Output the (x, y) coordinate of the center of the cell containing the given text.  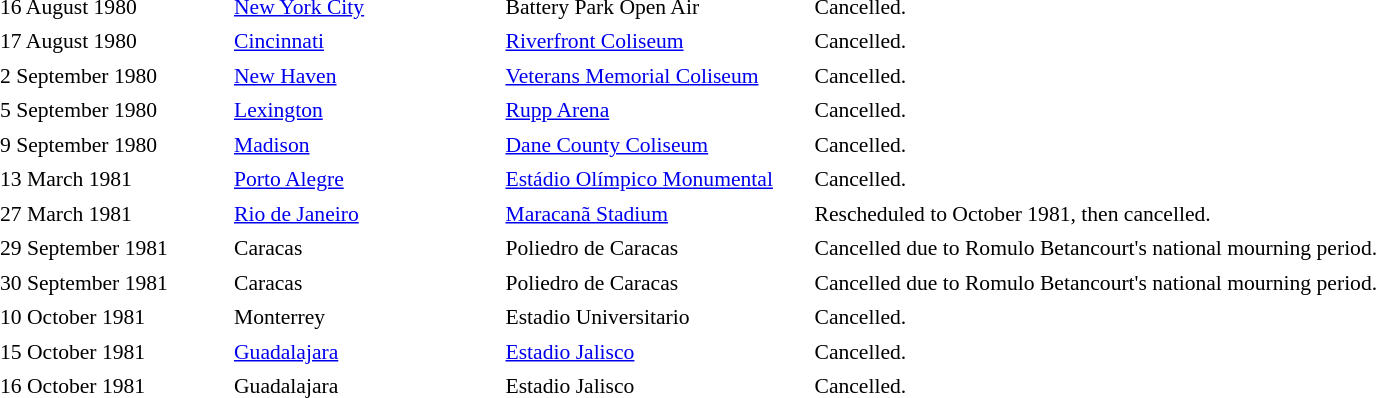
Estadio Jalisco (655, 352)
Rio de Janeiro (365, 214)
Porto Alegre (365, 180)
Madison (365, 145)
Riverfront Coliseum (655, 42)
Estadio Universitario (655, 318)
Dane County Coliseum (655, 145)
Rupp Arena (655, 110)
Estádio Olímpico Monumental (655, 180)
Monterrey (365, 318)
Lexington (365, 110)
Guadalajara (365, 352)
Maracanã Stadium (655, 214)
Veterans Memorial Coliseum (655, 76)
Cincinnati (365, 42)
New Haven (365, 76)
